Pinpoint the cell where the given text exists, returning its (X, Y) midpoint coordinate. 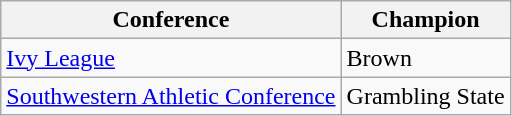
Champion (426, 20)
Conference (171, 20)
Brown (426, 58)
Grambling State (426, 96)
Southwestern Athletic Conference (171, 96)
Ivy League (171, 58)
